Pinpoint the cell where the given text exists, returning its [x, y] midpoint coordinate. 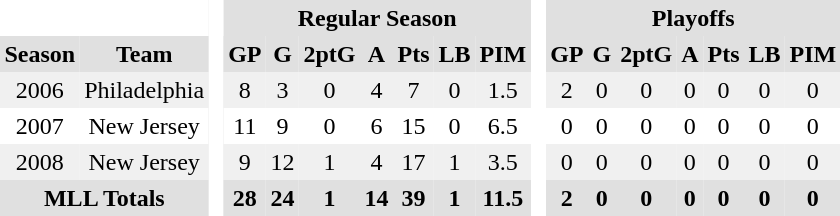
Season [40, 54]
Regular Season [378, 18]
12 [282, 162]
24 [282, 198]
PIM [503, 54]
11 [245, 126]
3.5 [503, 162]
8 [245, 90]
17 [414, 162]
Philadelphia [144, 90]
3 [282, 90]
MLL Totals [104, 198]
1.5 [503, 90]
15 [414, 126]
2008 [40, 162]
7 [414, 90]
2007 [40, 126]
39 [414, 198]
2006 [40, 90]
Team [144, 54]
11.5 [503, 198]
14 [376, 198]
28 [245, 198]
6.5 [503, 126]
6 [376, 126]
